Return (x, y) of the center of cell containing provided text 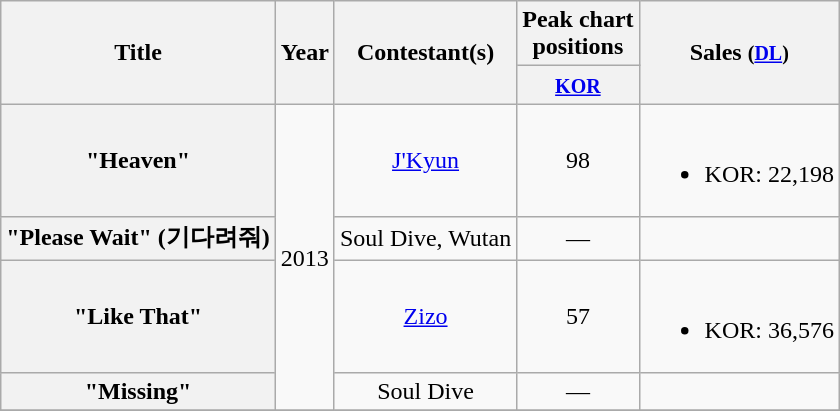
KOR (578, 85)
"Missing" (138, 392)
Sales (DL) (739, 52)
Zizo (425, 316)
KOR: 36,576 (739, 316)
"Like That" (138, 316)
Soul Dive, Wutan (425, 238)
Soul Dive (425, 392)
Contestant(s) (425, 52)
J'Kyun (425, 160)
2013 (304, 258)
"Please Wait" (기다려줘) (138, 238)
Peak chart positions (578, 34)
KOR: 22,198 (739, 160)
Title (138, 52)
57 (578, 316)
98 (578, 160)
"Heaven" (138, 160)
Year (304, 52)
